Return [x, y] of the center of cell containing provided text 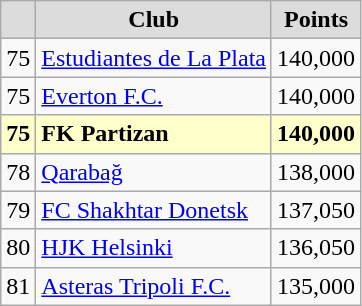
80 [18, 248]
Everton F.C. [154, 96]
Estudiantes de La Plata [154, 58]
81 [18, 286]
78 [18, 172]
79 [18, 210]
Points [316, 20]
136,050 [316, 248]
135,000 [316, 286]
138,000 [316, 172]
FK Partizan [154, 134]
137,050 [316, 210]
HJK Helsinki [154, 248]
Qarabağ [154, 172]
FC Shakhtar Donetsk [154, 210]
Asteras Tripoli F.C. [154, 286]
Club [154, 20]
